Output the (x, y) coordinate of the center of the cell containing the given text.  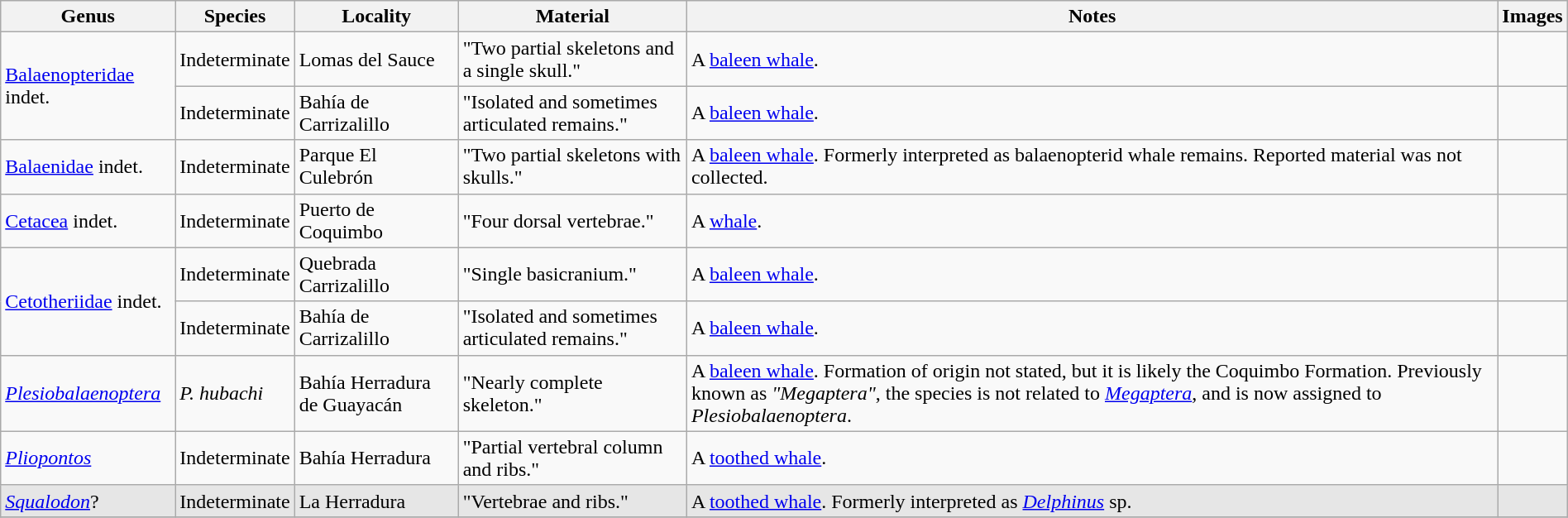
Images (1532, 17)
P. hubachi (235, 393)
Notes (1092, 17)
"Single basicranium." (572, 275)
A toothed whale. Formerly interpreted as Delphinus sp. (1092, 501)
"Two partial skeletons and a single skull." (572, 60)
Balaenopteridae indet. (88, 86)
Cetacea indet. (88, 220)
Parque El Culebrón (376, 167)
"Nearly complete skeleton." (572, 393)
Squalodon? (88, 501)
Genus (88, 17)
Plesiobalaenoptera (88, 393)
"Vertebrae and ribs." (572, 501)
La Herradura (376, 501)
Lomas del Sauce (376, 60)
Material (572, 17)
Locality (376, 17)
"Two partial skeletons with skulls." (572, 167)
Bahía Herradura (376, 458)
"Partial vertebral column and ribs." (572, 458)
Species (235, 17)
A baleen whale. Formerly interpreted as balaenopterid whale remains. Reported material was not collected. (1092, 167)
"Four dorsal vertebrae." (572, 220)
Pliopontos (88, 458)
A toothed whale. (1092, 458)
Quebrada Carrizalillo (376, 275)
A whale. (1092, 220)
Cetotheriidae indet. (88, 301)
Puerto de Coquimbo (376, 220)
Bahía Herradura de Guayacán (376, 393)
Balaenidae indet. (88, 167)
